From the cell containing the given text, extract its center point as [X, Y] coordinate. 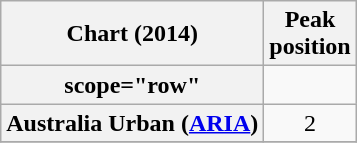
Peakposition [310, 34]
Australia Urban (ARIA) [132, 123]
scope="row" [132, 85]
Chart (2014) [132, 34]
2 [310, 123]
